From the cell containing the given text, extract its center point as [x, y] coordinate. 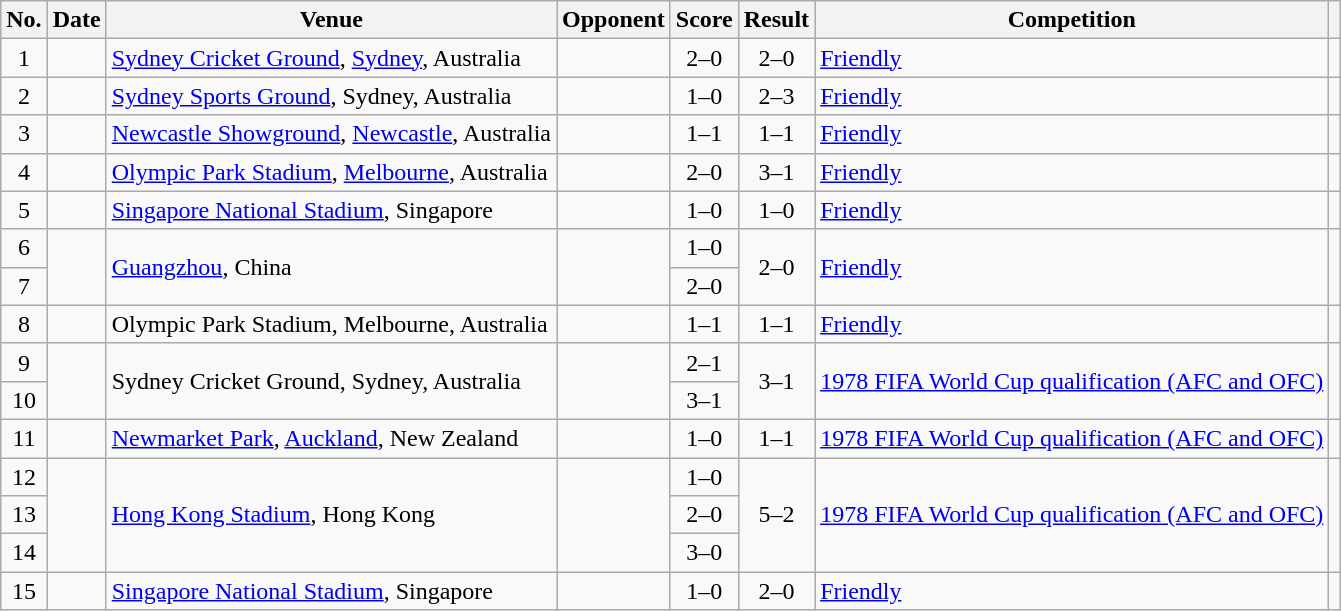
11 [24, 438]
Guangzhou, China [331, 267]
12 [24, 477]
9 [24, 362]
3 [24, 134]
Sydney Sports Ground, Sydney, Australia [331, 96]
Opponent [613, 20]
Venue [331, 20]
3–0 [704, 553]
13 [24, 515]
7 [24, 286]
5 [24, 210]
Hong Kong Stadium, Hong Kong [331, 515]
4 [24, 172]
10 [24, 400]
Result [776, 20]
2–1 [704, 362]
2–3 [776, 96]
8 [24, 324]
15 [24, 591]
Score [704, 20]
6 [24, 248]
2 [24, 96]
Newcastle Showground, Newcastle, Australia [331, 134]
Competition [1072, 20]
Date [76, 20]
Newmarket Park, Auckland, New Zealand [331, 438]
1 [24, 58]
No. [24, 20]
14 [24, 553]
5–2 [776, 515]
